Capture the cell that displays the provided text and extract its [x, y] central coordinate. 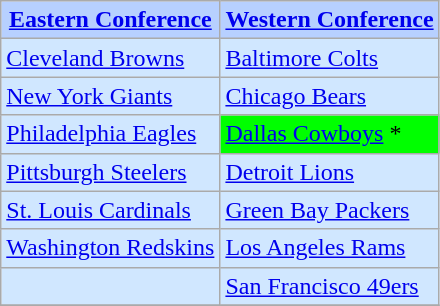
Western Conference [330, 20]
Eastern Conference [110, 20]
Chicago Bears [330, 96]
San Francisco 49ers [330, 286]
Dallas Cowboys * [330, 134]
Pittsburgh Steelers [110, 172]
St. Louis Cardinals [110, 210]
Cleveland Browns [110, 58]
Washington Redskins [110, 248]
Detroit Lions [330, 172]
Los Angeles Rams [330, 248]
Green Bay Packers [330, 210]
New York Giants [110, 96]
Philadelphia Eagles [110, 134]
Baltimore Colts [330, 58]
